Search for the cell housing the specified text and yield its (x, y) center coordinate. 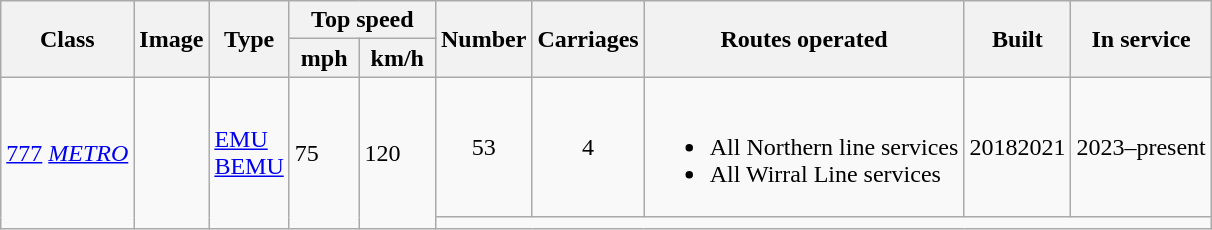
In service (1141, 39)
Routes operated (804, 39)
Image (172, 39)
53 (483, 147)
Carriages (588, 39)
4 (588, 147)
EMUBEMU (249, 152)
20182021 (1018, 147)
Class (68, 39)
Number (483, 39)
km/h (397, 58)
Top speed (362, 20)
75 (324, 152)
777 METRO (68, 152)
120 (397, 152)
2023–present (1141, 147)
Type (249, 39)
Built (1018, 39)
mph (324, 58)
All Northern line servicesAll Wirral Line services (804, 147)
